Scan for the cell matching the given text and deliver its (X, Y) coordinate at center. 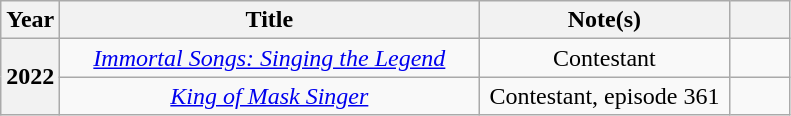
Contestant (604, 58)
Contestant, episode 361 (604, 96)
Immortal Songs: Singing the Legend (270, 58)
Year (30, 20)
2022 (30, 77)
Title (270, 20)
Note(s) (604, 20)
King of Mask Singer (270, 96)
